From the cell containing the given text, extract its center point as [x, y] coordinate. 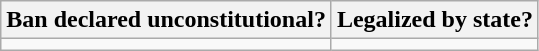
Legalized by state? [434, 20]
Ban declared unconstitutional? [166, 20]
